Determine the (X, Y) coordinate at the center of the cell enclosing the given text.  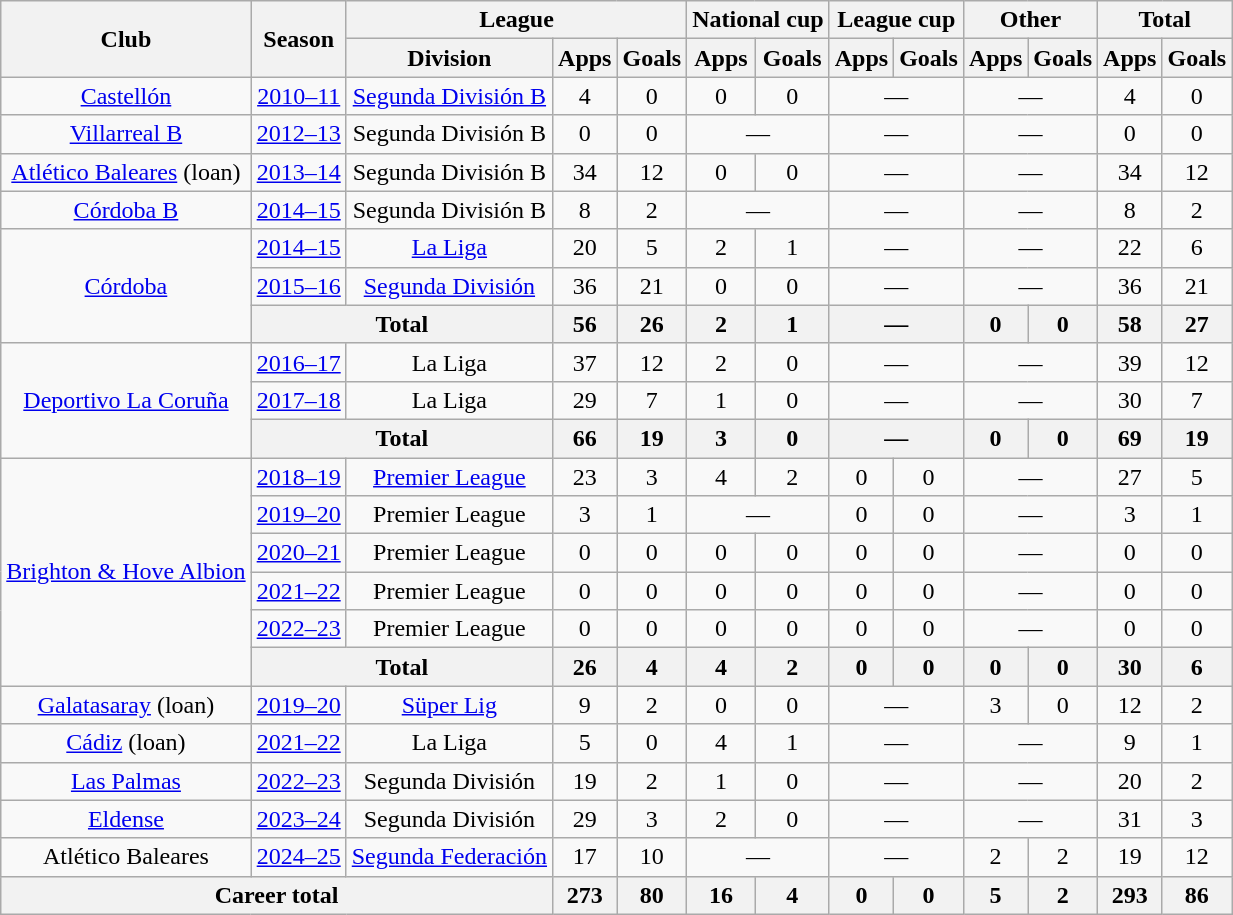
2017–18 (298, 400)
Deportivo La Coruña (126, 400)
2012–13 (298, 134)
Córdoba B (126, 210)
Segunda Federación (449, 857)
37 (585, 362)
Villarreal B (126, 134)
17 (585, 857)
Club (126, 39)
16 (721, 895)
69 (1130, 438)
293 (1130, 895)
2016–17 (298, 362)
66 (585, 438)
Career total (277, 895)
Las Palmas (126, 781)
273 (585, 895)
2015–16 (298, 286)
86 (1197, 895)
39 (1130, 362)
2020–21 (298, 553)
Atlético Baleares (loan) (126, 172)
80 (652, 895)
League cup (896, 20)
58 (1130, 324)
League (516, 20)
Galatasaray (loan) (126, 705)
31 (1130, 819)
National cup (758, 20)
2010–11 (298, 96)
2013–14 (298, 172)
Other (1030, 20)
10 (652, 857)
2023–24 (298, 819)
Division (449, 58)
2018–19 (298, 477)
Season (298, 39)
Castellón (126, 96)
Brighton & Hove Albion (126, 572)
23 (585, 477)
Atlético Baleares (126, 857)
56 (585, 324)
Eldense (126, 819)
Süper Lig (449, 705)
22 (1130, 248)
Córdoba (126, 286)
Cádiz (loan) (126, 743)
2024–25 (298, 857)
